Return [X, Y] of the center of cell containing provided text 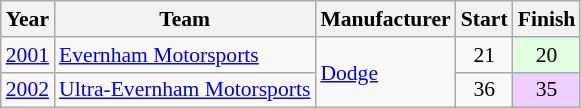
Finish [547, 19]
Evernham Motorsports [184, 55]
Dodge [385, 72]
Ultra-Evernham Motorsports [184, 90]
Year [28, 19]
Team [184, 19]
35 [547, 90]
2001 [28, 55]
Manufacturer [385, 19]
36 [484, 90]
20 [547, 55]
2002 [28, 90]
21 [484, 55]
Start [484, 19]
